From the cell containing the given text, extract its center point as [x, y] coordinate. 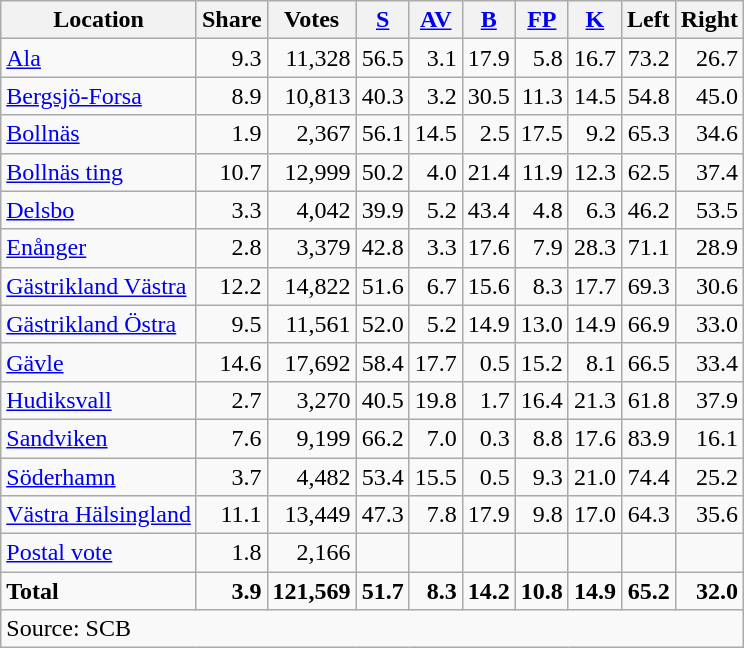
11.3 [542, 96]
51.7 [382, 591]
53.4 [382, 477]
Left [648, 20]
40.3 [382, 96]
15.6 [488, 286]
56.1 [382, 134]
Söderhamn [99, 477]
65.3 [648, 134]
32.0 [709, 591]
Västra Hälsingland [99, 515]
11,328 [312, 58]
6.7 [436, 286]
Share [232, 20]
21.4 [488, 172]
33.4 [709, 362]
1.7 [488, 400]
47.3 [382, 515]
FP [542, 20]
3,379 [312, 248]
11.1 [232, 515]
14.2 [488, 591]
9.5 [232, 324]
17,692 [312, 362]
Hudiksvall [99, 400]
4.8 [542, 210]
46.2 [648, 210]
1.9 [232, 134]
19.8 [436, 400]
26.7 [709, 58]
37.4 [709, 172]
K [594, 20]
Location [99, 20]
13,449 [312, 515]
Postal vote [99, 553]
Right [709, 20]
66.2 [382, 438]
71.1 [648, 248]
62.5 [648, 172]
7.6 [232, 438]
43.4 [488, 210]
4,042 [312, 210]
3,270 [312, 400]
8.9 [232, 96]
25.2 [709, 477]
Bollnäs ting [99, 172]
121,569 [312, 591]
Delsbo [99, 210]
10,813 [312, 96]
51.6 [382, 286]
B [488, 20]
30.6 [709, 286]
9.8 [542, 515]
42.8 [382, 248]
56.5 [382, 58]
83.9 [648, 438]
16.7 [594, 58]
Gästrikland Västra [99, 286]
12.3 [594, 172]
13.0 [542, 324]
7.0 [436, 438]
30.5 [488, 96]
34.6 [709, 134]
15.2 [542, 362]
4.0 [436, 172]
0.3 [488, 438]
Gävle [99, 362]
6.3 [594, 210]
11,561 [312, 324]
Enånger [99, 248]
7.9 [542, 248]
14,822 [312, 286]
Source: SCB [372, 629]
2,367 [312, 134]
40.5 [382, 400]
50.2 [382, 172]
Total [99, 591]
10.8 [542, 591]
Bergsjö-Forsa [99, 96]
7.8 [436, 515]
2,166 [312, 553]
3.7 [232, 477]
54.8 [648, 96]
65.2 [648, 591]
37.9 [709, 400]
14.6 [232, 362]
1.8 [232, 553]
2.7 [232, 400]
Bollnäs [99, 134]
12,999 [312, 172]
4,482 [312, 477]
53.5 [709, 210]
Sandviken [99, 438]
2.8 [232, 248]
Ala [99, 58]
17.0 [594, 515]
66.9 [648, 324]
5.8 [542, 58]
66.5 [648, 362]
8.8 [542, 438]
33.0 [709, 324]
35.6 [709, 515]
21.0 [594, 477]
3.1 [436, 58]
10.7 [232, 172]
74.4 [648, 477]
Gästrikland Östra [99, 324]
S [382, 20]
16.1 [709, 438]
11.9 [542, 172]
AV [436, 20]
9.2 [594, 134]
58.4 [382, 362]
8.1 [594, 362]
39.9 [382, 210]
73.2 [648, 58]
Votes [312, 20]
17.5 [542, 134]
3.2 [436, 96]
9,199 [312, 438]
61.8 [648, 400]
64.3 [648, 515]
28.3 [594, 248]
15.5 [436, 477]
16.4 [542, 400]
2.5 [488, 134]
45.0 [709, 96]
52.0 [382, 324]
28.9 [709, 248]
3.9 [232, 591]
21.3 [594, 400]
69.3 [648, 286]
12.2 [232, 286]
